Capture the cell that displays the provided text and extract its (x, y) central coordinate. 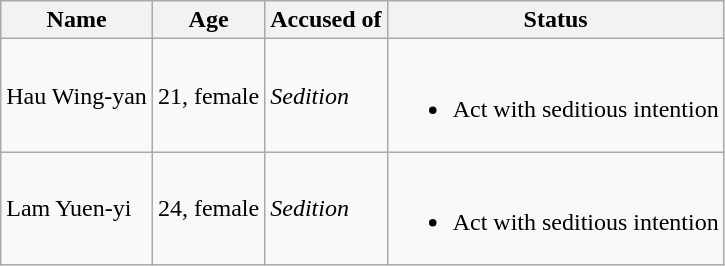
Age (208, 20)
Accused of (326, 20)
Name (77, 20)
24, female (208, 208)
Lam Yuen-yi (77, 208)
Hau Wing-yan (77, 96)
Status (556, 20)
21, female (208, 96)
